From the cell containing the given text, extract its center point as (X, Y) coordinate. 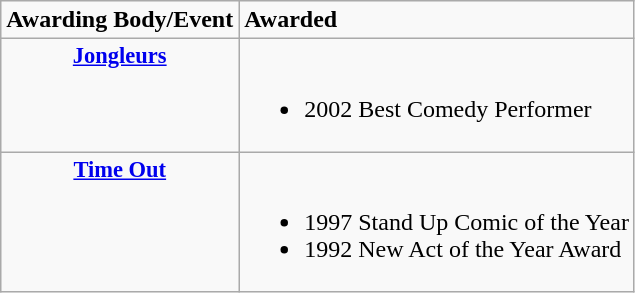
2002 Best Comedy Performer (437, 96)
Time Out (120, 222)
Awarding Body/Event (120, 20)
Jongleurs (120, 96)
Awarded (437, 20)
1997 Stand Up Comic of the Year1992 New Act of the Year Award (437, 222)
